Capture the cell that displays the provided text and extract its [x, y] central coordinate. 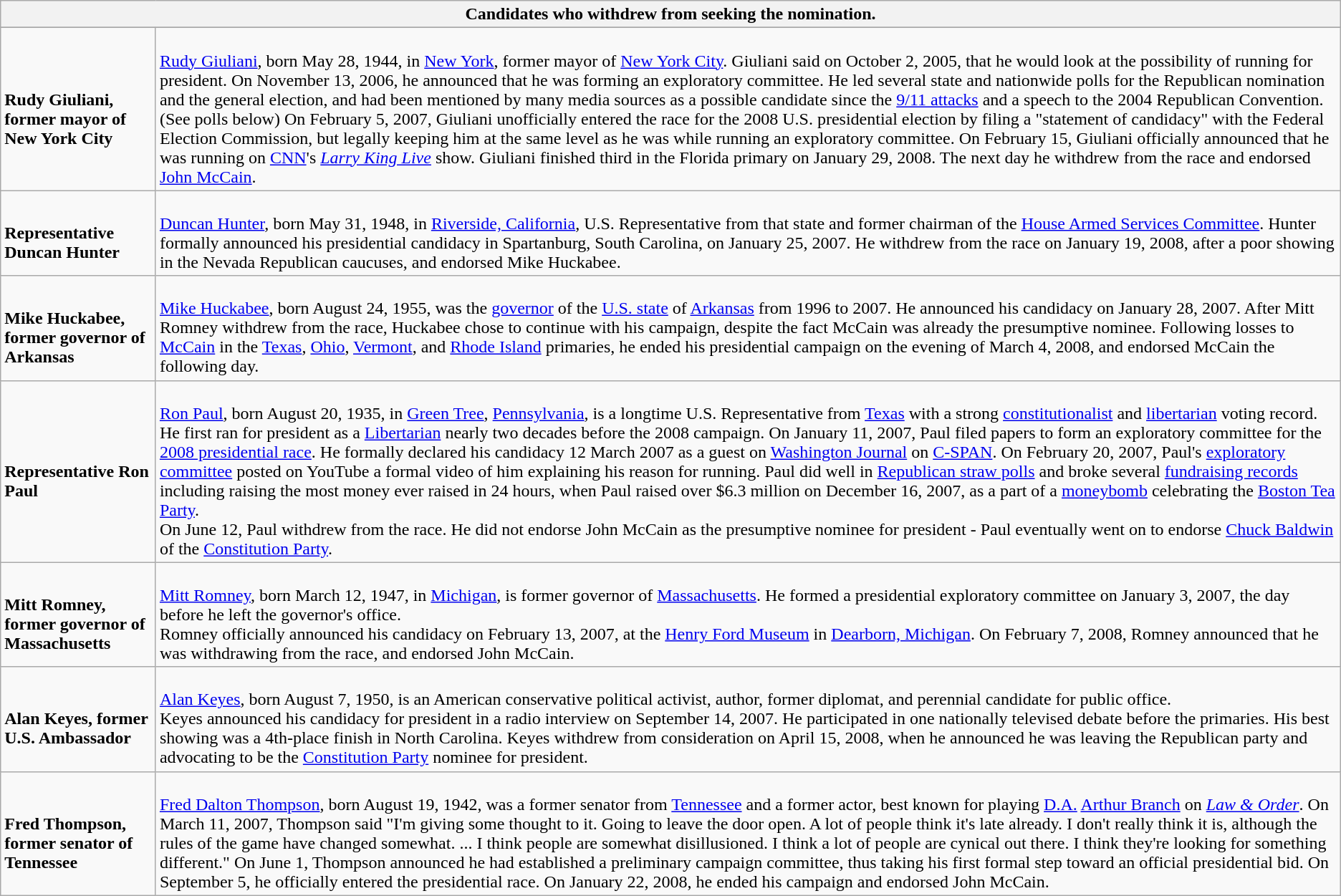
Representative Ron Paul [79, 471]
Mitt Romney, former governor of Massachusetts [79, 615]
Candidates who withdrew from seeking the nomination. [670, 14]
Rudy Giuliani, former mayor of New York City [79, 109]
Alan Keyes, former U.S. Ambassador [79, 719]
Fred Thompson, former senator of Tennessee [79, 834]
Representative Duncan Hunter [79, 233]
Mike Huckabee, former governor of Arkansas [79, 328]
